Capture the cell that displays the provided text and extract its (x, y) central coordinate. 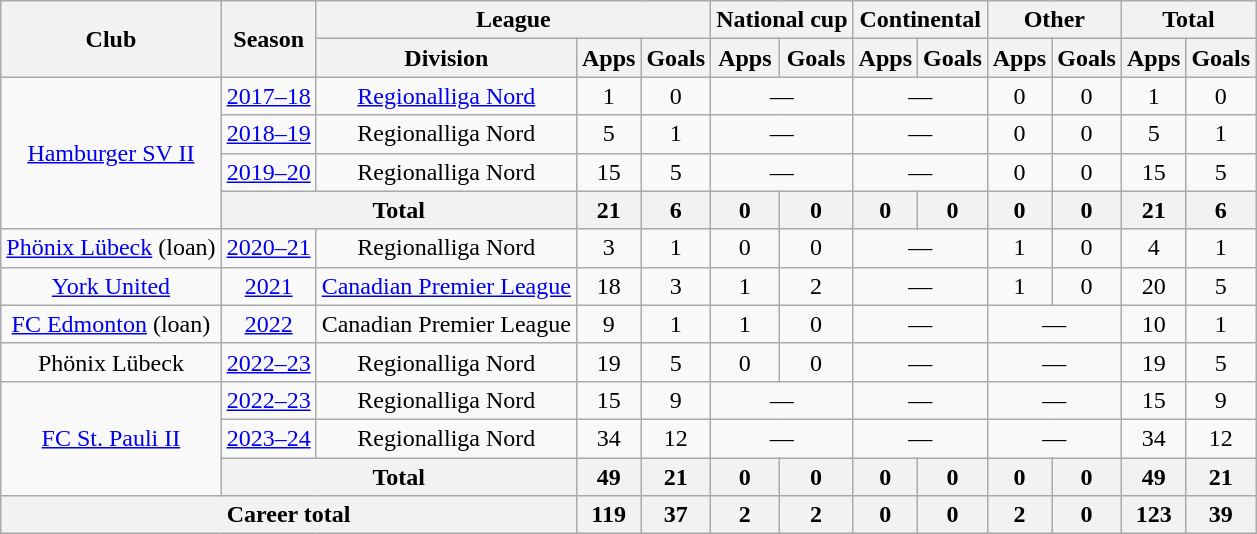
Division (446, 58)
Club (111, 39)
2023–24 (268, 438)
Season (268, 39)
37 (676, 515)
2017–18 (268, 96)
Other (1054, 20)
National cup (782, 20)
2019–20 (268, 172)
2021 (268, 286)
York United (111, 286)
4 (1153, 248)
2022 (268, 324)
119 (608, 515)
Hamburger SV II (111, 153)
FC Edmonton (loan) (111, 324)
123 (1153, 515)
League (513, 20)
2018–19 (268, 134)
Phönix Lübeck (loan) (111, 248)
FC St. Pauli II (111, 438)
10 (1153, 324)
Phönix Lübeck (111, 362)
2020–21 (268, 248)
39 (1221, 515)
20 (1153, 286)
Continental (920, 20)
18 (608, 286)
Career total (289, 515)
